Scan for the cell matching the given text and deliver its [x, y] coordinate at center. 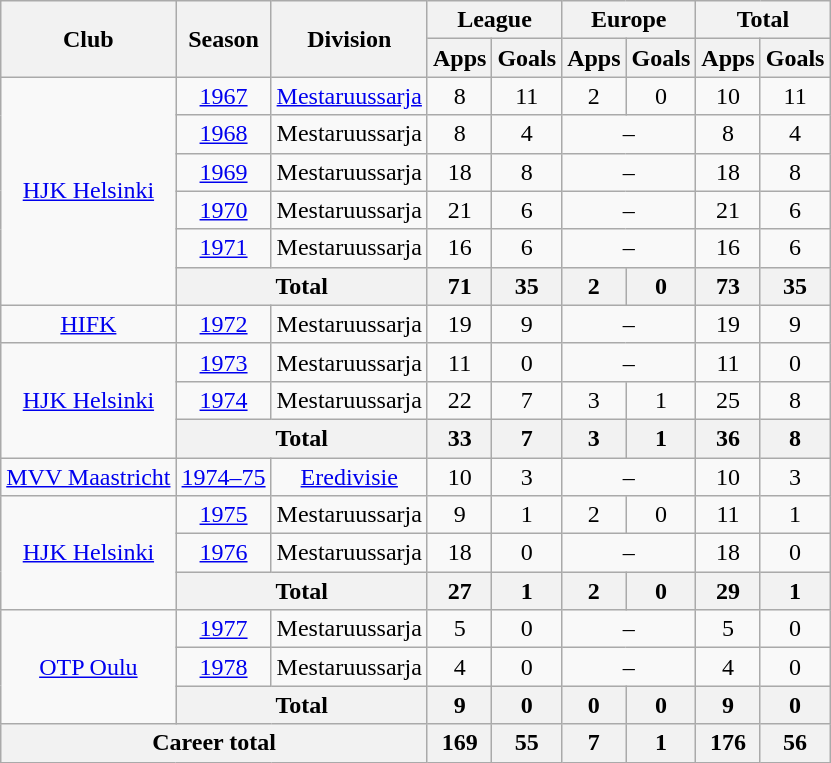
Career total [214, 743]
1969 [224, 172]
1972 [224, 324]
22 [459, 400]
73 [728, 286]
1974–75 [224, 477]
Eredivisie [349, 477]
League [494, 20]
OTP Oulu [88, 667]
33 [459, 438]
1973 [224, 362]
1975 [224, 515]
HIFK [88, 324]
169 [459, 743]
Europe [629, 20]
71 [459, 286]
1977 [224, 629]
1968 [224, 134]
36 [728, 438]
Season [224, 39]
56 [795, 743]
55 [527, 743]
27 [459, 591]
1976 [224, 553]
29 [728, 591]
1978 [224, 667]
1974 [224, 400]
MVV Maastricht [88, 477]
25 [728, 400]
Division [349, 39]
1970 [224, 210]
176 [728, 743]
Club [88, 39]
1967 [224, 96]
1971 [224, 248]
